Search for the cell housing the specified text and yield its [x, y] center coordinate. 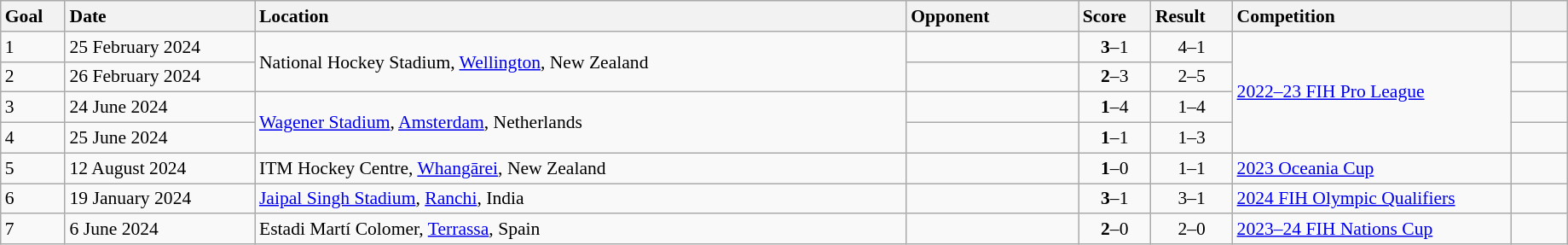
ITM Hockey Centre, Whangārei, New Zealand [581, 168]
2023 Oceania Cup [1373, 168]
2–3 [1115, 77]
5 [33, 168]
Goal [33, 16]
2022–23 FIH Pro League [1373, 92]
Location [581, 16]
4–1 [1192, 47]
2024 FIH Olympic Qualifiers [1373, 199]
2–5 [1192, 77]
1–3 [1192, 138]
12 August 2024 [159, 168]
Estadi Martí Colomer, Terrassa, Spain [581, 230]
19 January 2024 [159, 199]
4 [33, 138]
6 June 2024 [159, 230]
3 [33, 108]
24 June 2024 [159, 108]
26 February 2024 [159, 77]
25 February 2024 [159, 47]
National Hockey Stadium, Wellington, New Zealand [581, 61]
Score [1115, 16]
25 June 2024 [159, 138]
Competition [1373, 16]
2 [33, 77]
2023–24 FIH Nations Cup [1373, 230]
Jaipal Singh Stadium, Ranchi, India [581, 199]
Opponent [992, 16]
7 [33, 230]
1 [33, 47]
1–0 [1115, 168]
6 [33, 199]
Result [1192, 16]
Wagener Stadium, Amsterdam, Netherlands [581, 123]
Date [159, 16]
